Identify which cell holds the provided text, then report its (X, Y) central coordinate. 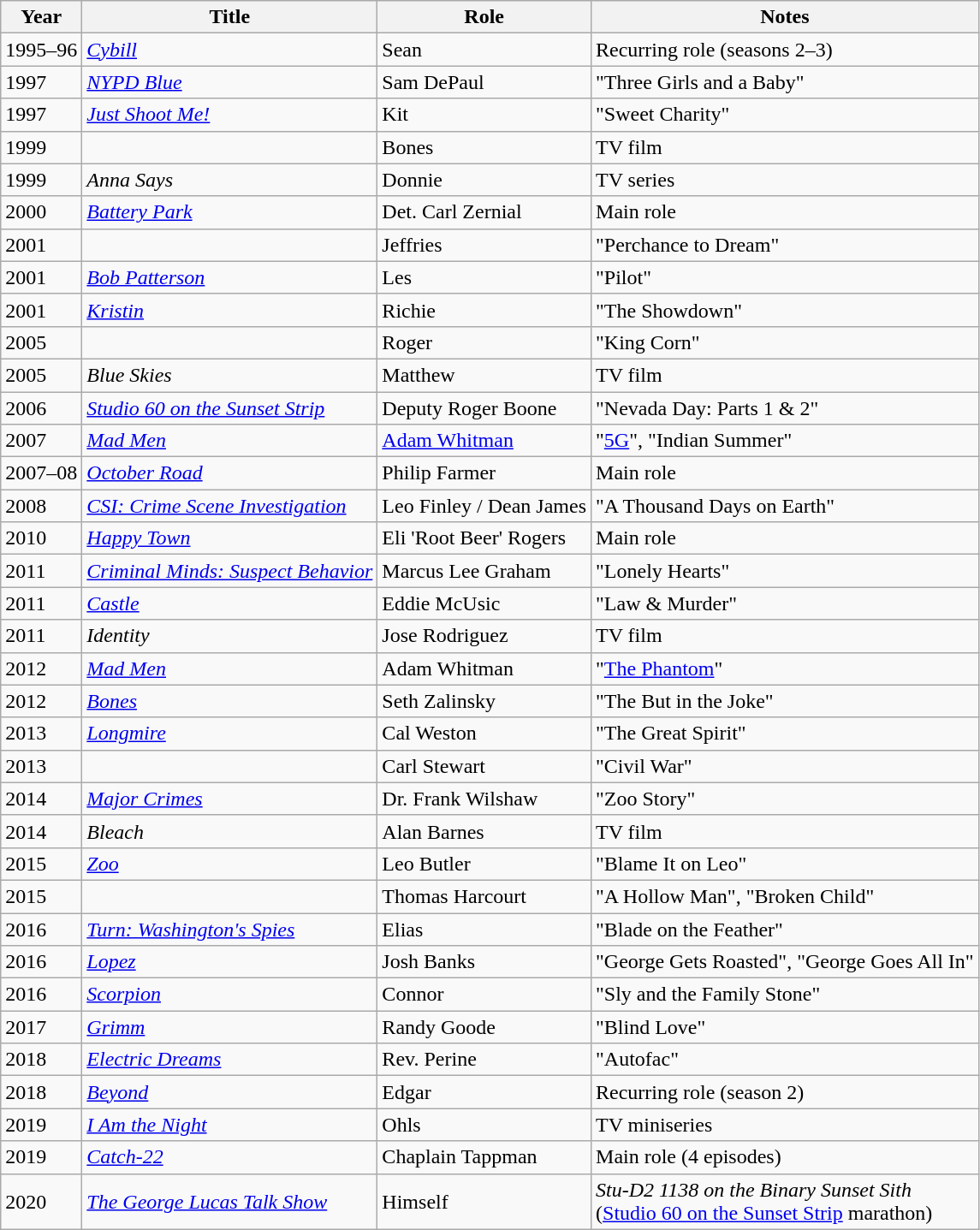
Major Crimes (229, 799)
Matthew (484, 375)
Donnie (484, 180)
Alan Barnes (484, 831)
Scorpion (229, 995)
Stu-D2 1138 on the Binary Sunset Sith(Studio 60 on the Sunset Strip marathon) (786, 1202)
Main role (4 episodes) (786, 1157)
"Three Girls and a Baby" (786, 82)
Dr. Frank Wilshaw (484, 799)
Criminal Minds: Suspect Behavior (229, 571)
Kristin (229, 310)
TV miniseries (786, 1125)
Anna Says (229, 180)
"Law & Murder" (786, 603)
Connor (484, 995)
Randy Goode (484, 1027)
Elias (484, 929)
Roger (484, 342)
2008 (41, 506)
TV series (786, 180)
Chaplain Tappman (484, 1157)
Castle (229, 603)
Seth Zalinsky (484, 701)
"Blame It on Leo" (786, 864)
Battery Park (229, 212)
Leo Finley / Dean James (484, 506)
Himself (484, 1202)
"George Gets Roasted", "George Goes All In" (786, 962)
"Perchance to Dream" (786, 245)
Identity (229, 636)
Just Shoot Me! (229, 115)
"A Hollow Man", "Broken Child" (786, 896)
Cybill (229, 50)
Beyond (229, 1092)
"Zoo Story" (786, 799)
"Civil War" (786, 766)
"Nevada Day: Parts 1 & 2" (786, 408)
Sam DePaul (484, 82)
Zoo (229, 864)
"The Phantom" (786, 668)
Les (484, 277)
"A Thousand Days on Earth" (786, 506)
NYPD Blue (229, 82)
Marcus Lee Graham (484, 571)
CSI: Crime Scene Investigation (229, 506)
Rev. Perine (484, 1060)
Jose Rodriguez (484, 636)
Year (41, 17)
2007–08 (41, 473)
2017 (41, 1027)
Happy Town (229, 538)
Ohls (484, 1125)
"Pilot" (786, 277)
"The Showdown" (786, 310)
"5G", "Indian Summer" (786, 441)
Philip Farmer (484, 473)
Jeffries (484, 245)
October Road (229, 473)
The George Lucas Talk Show (229, 1202)
Turn: Washington's Spies (229, 929)
Sean (484, 50)
Role (484, 17)
Title (229, 17)
"The But in the Joke" (786, 701)
Catch-22 (229, 1157)
2000 (41, 212)
Cal Weston (484, 734)
I Am the Night (229, 1125)
Edgar (484, 1092)
1995–96 (41, 50)
Josh Banks (484, 962)
Thomas Harcourt (484, 896)
2007 (41, 441)
"King Corn" (786, 342)
Richie (484, 310)
"The Great Spirit" (786, 734)
"Lonely Hearts" (786, 571)
"Blind Love" (786, 1027)
"Autofac" (786, 1060)
Det. Carl Zernial (484, 212)
"Sly and the Family Stone" (786, 995)
Recurring role (season 2) (786, 1092)
Longmire (229, 734)
Leo Butler (484, 864)
"Blade on the Feather" (786, 929)
2020 (41, 1202)
Deputy Roger Boone (484, 408)
Electric Dreams (229, 1060)
Kit (484, 115)
Bleach (229, 831)
Eddie McUsic (484, 603)
Blue Skies (229, 375)
Lopez (229, 962)
Bob Patterson (229, 277)
Notes (786, 17)
"Sweet Charity" (786, 115)
2010 (41, 538)
Grimm (229, 1027)
Studio 60 on the Sunset Strip (229, 408)
2006 (41, 408)
Recurring role (seasons 2–3) (786, 50)
Carl Stewart (484, 766)
Eli 'Root Beer' Rogers (484, 538)
